Scan for the cell matching the given text and deliver its [X, Y] coordinate at center. 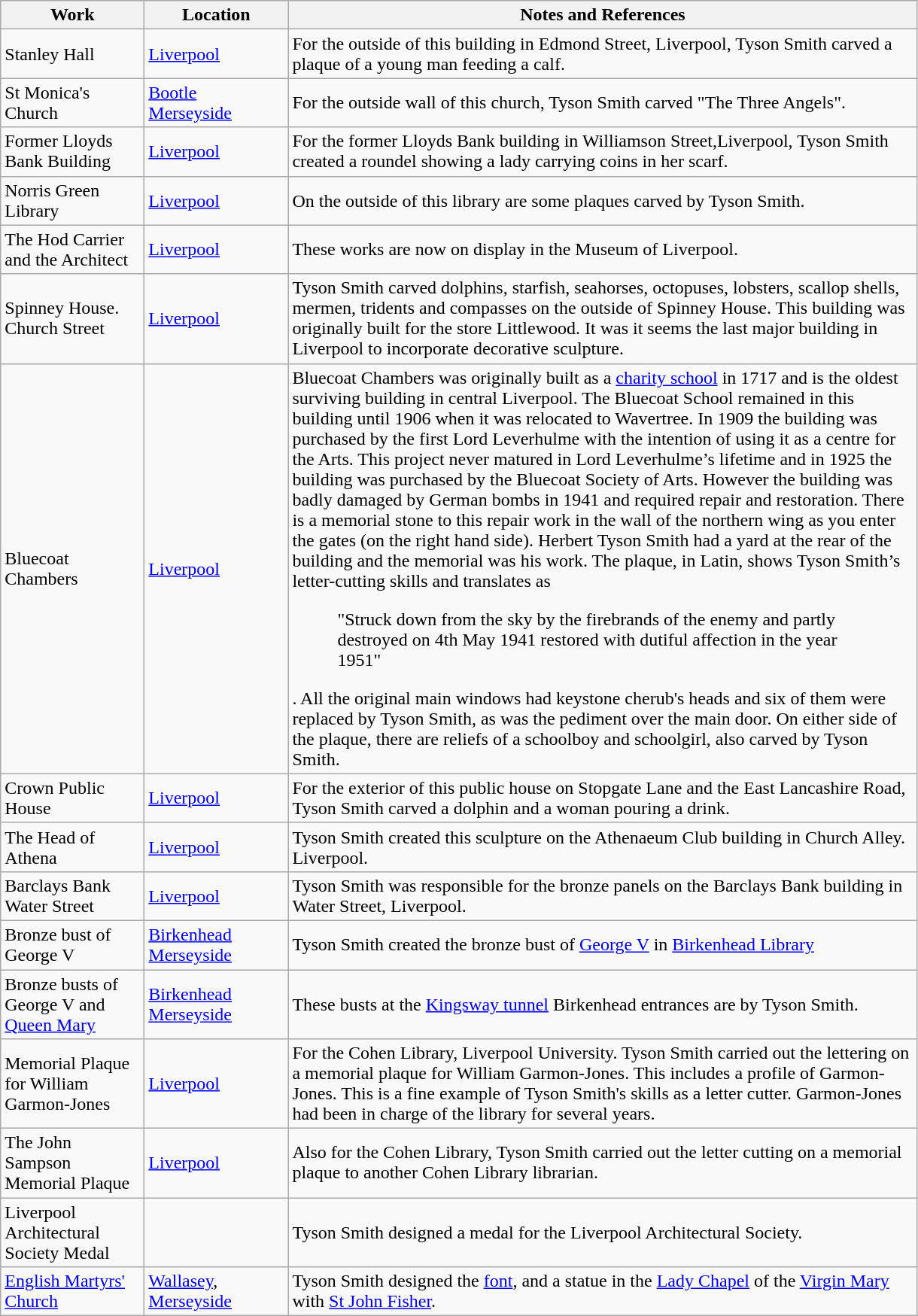
For the outside of this building in Edmond Street, Liverpool, Tyson Smith carved a plaque of a young man feeding a calf. [603, 54]
Location [217, 15]
The Head of Athena [72, 847]
Spinney House. Church Street [72, 319]
Norris Green Library [72, 200]
Tyson Smith created the bronze bust of George V in Birkenhead Library [603, 945]
Bootle Merseyside [217, 102]
These works are now on display in the Museum of Liverpool. [603, 250]
Also for the Cohen Library, Tyson Smith carried out the letter cutting on a memorial plaque to another Cohen Library librarian. [603, 1163]
Tyson Smith was responsible for the bronze panels on the Barclays Bank building in Water Street, Liverpool. [603, 895]
For the outside wall of this church, Tyson Smith carved "The Three Angels". [603, 102]
Bronze bust of George V [72, 945]
On the outside of this library are some plaques carved by Tyson Smith. [603, 200]
Bronze busts of George V and Queen Mary [72, 1004]
For the former Lloyds Bank building in Williamson Street,Liverpool, Tyson Smith created a roundel showing a lady carrying coins in her scarf. [603, 152]
St Monica's Church [72, 102]
Bluecoat Chambers [72, 569]
The John Sampson Memorial Plaque [72, 1163]
Tyson Smith designed the font, and a statue in the Lady Chapel of the Virgin Mary with St John Fisher. [603, 1291]
Crown Public House [72, 798]
Liverpool Architectural Society Medal [72, 1232]
Memorial Plaque for William Garmon-Jones [72, 1083]
Notes and References [603, 15]
Wallasey, Merseyside [217, 1291]
Tyson Smith designed a medal for the Liverpool Architectural Society. [603, 1232]
Stanley Hall [72, 54]
These busts at the Kingsway tunnel Birkenhead entrances are by Tyson Smith. [603, 1004]
Tyson Smith created this sculpture on the Athenaeum Club building in Church Alley. Liverpool. [603, 847]
English Martyrs' Church [72, 1291]
The Hod Carrier and the Architect [72, 250]
For the exterior of this public house on Stopgate Lane and the East Lancashire Road, Tyson Smith carved a dolphin and a woman pouring a drink. [603, 798]
Work [72, 15]
Barclays Bank Water Street [72, 895]
Former Lloyds Bank Building [72, 152]
